Pinpoint the cell where the given text exists, returning its [x, y] midpoint coordinate. 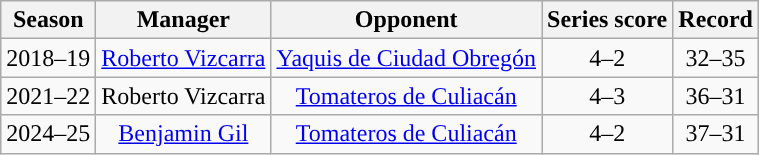
4–3 [608, 96]
Yaquis de Ciudad Obregón [406, 58]
32–35 [716, 58]
37–31 [716, 134]
Manager [184, 20]
2021–22 [48, 96]
Opponent [406, 20]
Season [48, 20]
Series score [608, 20]
Benjamin Gil [184, 134]
2024–25 [48, 134]
2018–19 [48, 58]
Record [716, 20]
36–31 [716, 96]
